Detect which cell encompasses the target text, then output its (x, y) center coordinate. 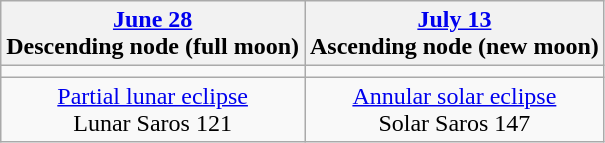
Annular solar eclipseSolar Saros 147 (454, 110)
June 28Descending node (full moon) (153, 34)
July 13Ascending node (new moon) (454, 34)
Partial lunar eclipseLunar Saros 121 (153, 110)
